Output the (x, y) coordinate of the center of the cell containing the given text.  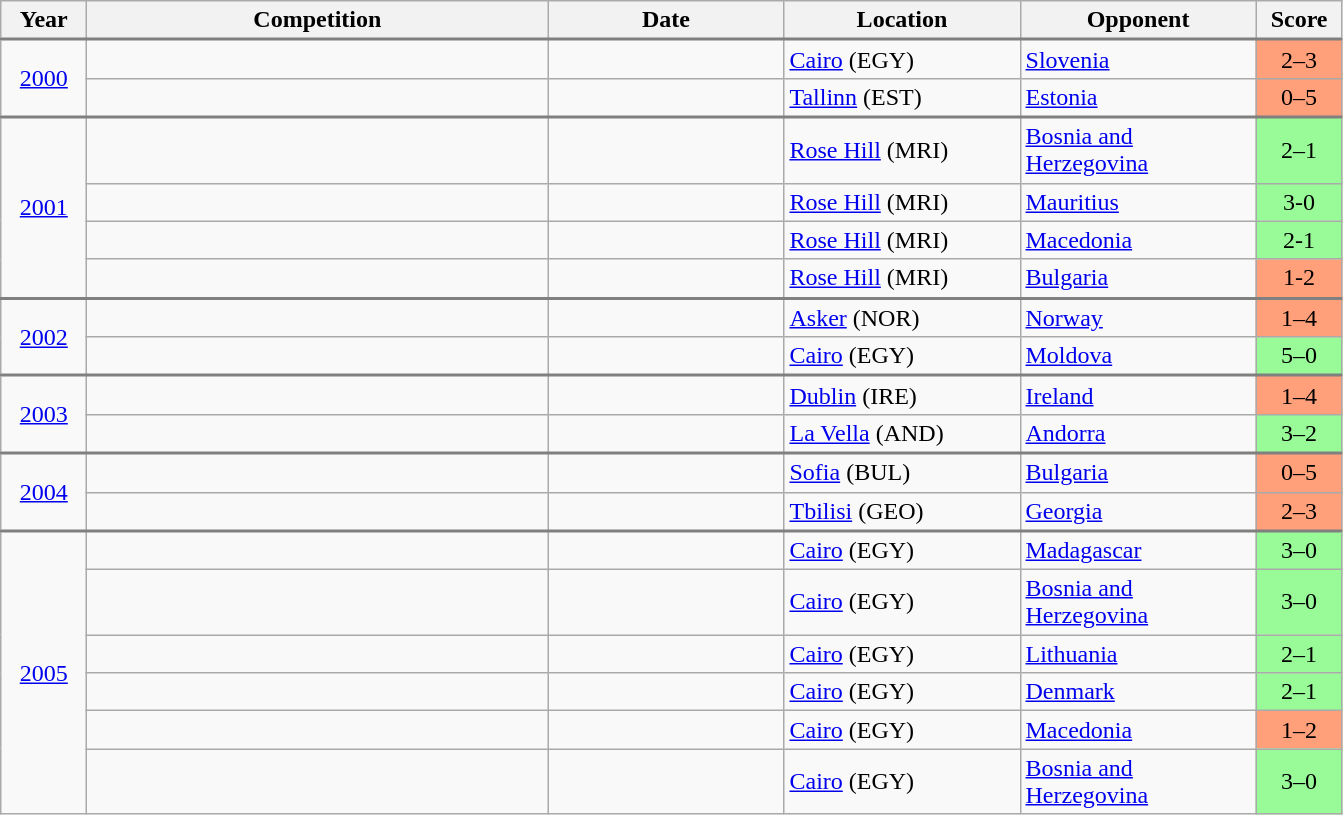
Opponent (1138, 20)
2001 (44, 208)
3-0 (1299, 202)
Norway (1138, 318)
Date (666, 20)
1–2 (1299, 730)
2005 (44, 672)
2-1 (1299, 240)
Slovenia (1138, 60)
Sofia (BUL) (902, 472)
2004 (44, 492)
Moldova (1138, 356)
Tbilisi (GEO) (902, 512)
Location (902, 20)
Dublin (IRE) (902, 396)
Georgia (1138, 512)
Competition (318, 20)
2003 (44, 415)
Asker (NOR) (902, 318)
2000 (44, 79)
Lithuania (1138, 654)
1-2 (1299, 278)
Score (1299, 20)
Mauritius (1138, 202)
3–2 (1299, 434)
2002 (44, 337)
Estonia (1138, 98)
Ireland (1138, 396)
La Vella (AND) (902, 434)
Denmark (1138, 692)
Year (44, 20)
Andorra (1138, 434)
5–0 (1299, 356)
Tallinn (EST) (902, 98)
Madagascar (1138, 550)
